Determine the (X, Y) coordinate at the center of the cell enclosing the given text.  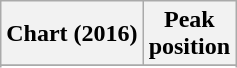
Peak position (189, 34)
Chart (2016) (72, 34)
